For the text-containing cell, return its midpoint in (x, y) coordinate format. 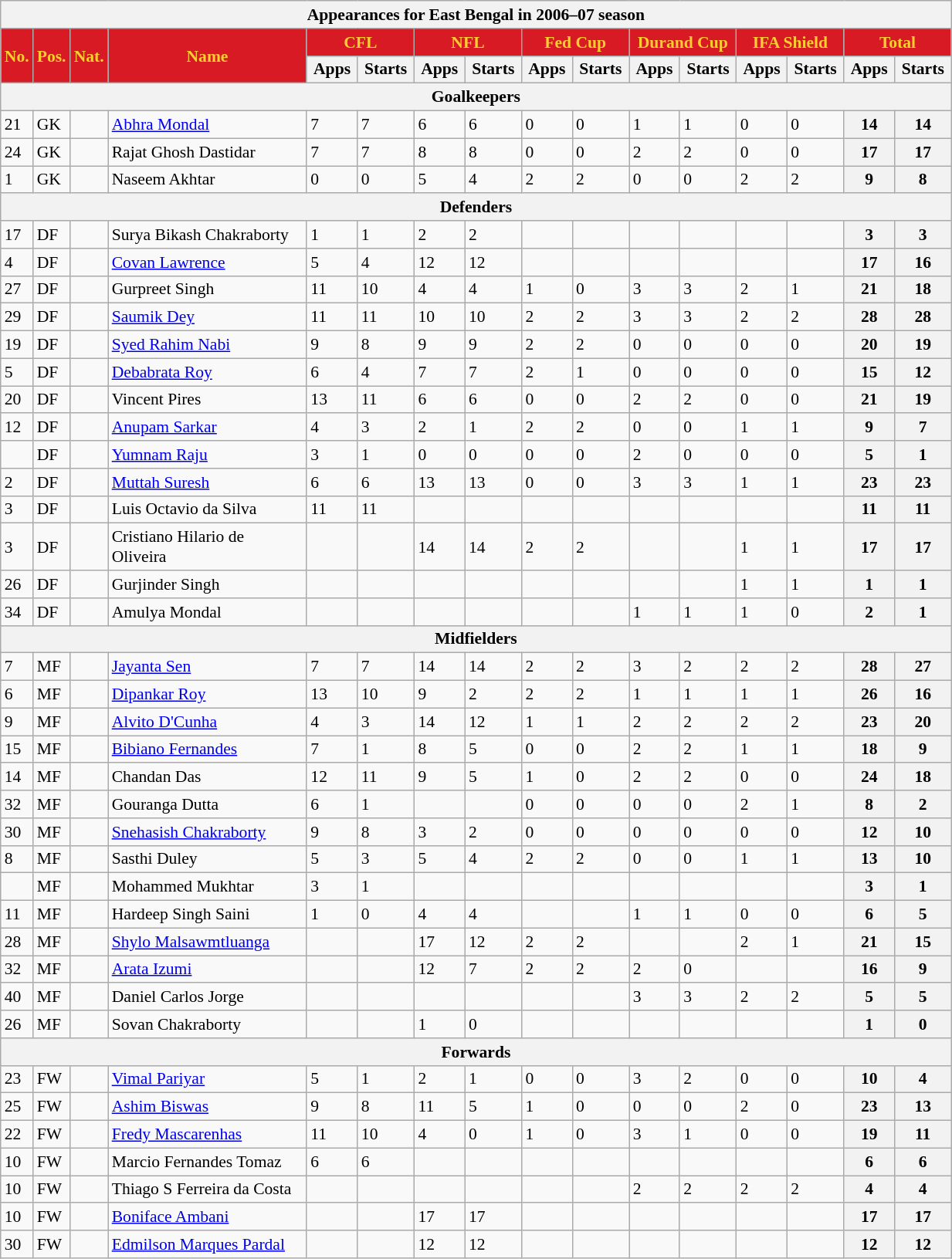
40 (17, 997)
Thiago S Ferreira da Costa (208, 1190)
Abhra Mondal (208, 125)
25 (17, 1107)
22 (17, 1135)
Covan Lawrence (208, 262)
29 (17, 317)
Edmilson Marques Pardal (208, 1244)
Appearances for East Bengal in 2006–07 season (476, 15)
Midfielders (476, 639)
Gouranga Dutta (208, 804)
Gurjinder Singh (208, 584)
Dipankar Roy (208, 695)
34 (17, 612)
Bibiano Fernandes (208, 750)
Total (897, 42)
Luis Octavio da Silva (208, 509)
Pos. (52, 56)
Surya Bikash Chakraborty (208, 235)
IFA Shield (791, 42)
Defenders (476, 208)
Nat. (90, 56)
Cristiano Hilario de Oliveira (208, 547)
Amulya Mondal (208, 612)
Shylo Malsawmtluanga (208, 942)
Syed Rahim Nabi (208, 345)
Vincent Pires (208, 400)
Vimal Pariyar (208, 1079)
CFL (360, 42)
Alvito D'Cunha (208, 722)
Jayanta Sen (208, 667)
Sasthi Duley (208, 859)
Debabrata Roy (208, 372)
No. (17, 56)
Sovan Chakraborty (208, 1024)
Chandan Das (208, 777)
Anupam Sarkar (208, 428)
Hardeep Singh Saini (208, 915)
Gurpreet Singh (208, 289)
Durand Cup (683, 42)
Rajat Ghosh Dastidar (208, 152)
NFL (468, 42)
Mohammed Mukhtar (208, 887)
Muttah Suresh (208, 482)
Saumik Dey (208, 317)
Goalkeepers (476, 97)
Snehasish Chakraborty (208, 832)
Arata Izumi (208, 970)
Name (208, 56)
Daniel Carlos Jorge (208, 997)
Boniface Ambani (208, 1217)
Fredy Mascarenhas (208, 1135)
Yumnam Raju (208, 455)
Fed Cup (576, 42)
Naseem Akhtar (208, 180)
Forwards (476, 1052)
Ashim Biswas (208, 1107)
Marcio Fernandes Tomaz (208, 1162)
